Capture the cell that displays the provided text and extract its (x, y) central coordinate. 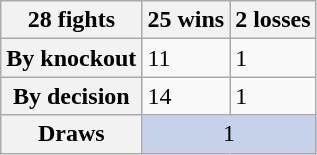
By decision (72, 96)
2 losses (273, 20)
By knockout (72, 58)
Draws (72, 134)
28 fights (72, 20)
11 (186, 58)
25 wins (186, 20)
14 (186, 96)
